Scan for the cell matching the given text and deliver its (x, y) coordinate at center. 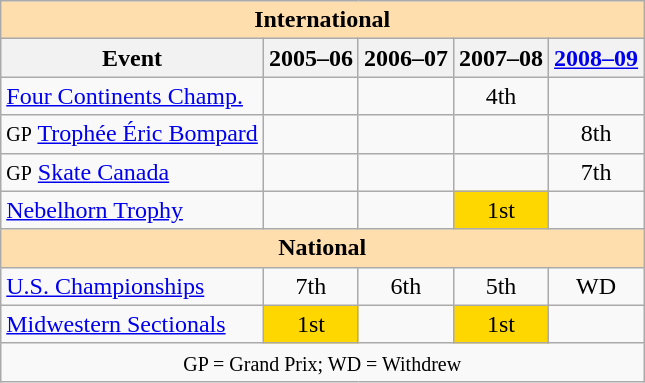
4th (500, 96)
2005–06 (310, 58)
International (322, 20)
GP Skate Canada (132, 172)
Event (132, 58)
National (322, 248)
2006–07 (406, 58)
2007–08 (500, 58)
U.S. Championships (132, 286)
GP Trophée Éric Bompard (132, 134)
5th (500, 286)
GP = Grand Prix; WD = Withdrew (322, 362)
WD (596, 286)
Midwestern Sectionals (132, 324)
Nebelhorn Trophy (132, 210)
8th (596, 134)
Four Continents Champ. (132, 96)
2008–09 (596, 58)
6th (406, 286)
